From the cell containing the given text, extract its center point as [X, Y] coordinate. 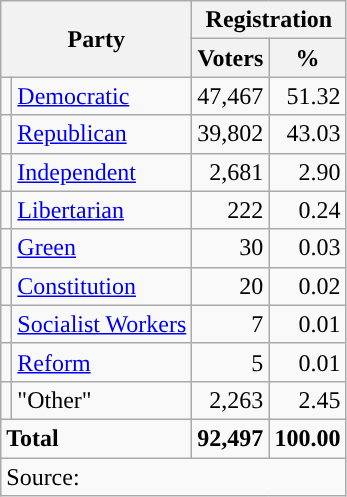
0.24 [308, 210]
30 [230, 248]
Socialist Workers [102, 324]
% [308, 58]
20 [230, 286]
222 [230, 210]
0.02 [308, 286]
Republican [102, 134]
2.90 [308, 172]
51.32 [308, 96]
Green [102, 248]
Reform [102, 362]
0.03 [308, 248]
2.45 [308, 400]
Independent [102, 172]
100.00 [308, 438]
39,802 [230, 134]
47,467 [230, 96]
Democratic [102, 96]
7 [230, 324]
92,497 [230, 438]
Registration [269, 20]
43.03 [308, 134]
Voters [230, 58]
2,681 [230, 172]
Constitution [102, 286]
Source: [174, 477]
Total [96, 438]
Party [96, 39]
"Other" [102, 400]
Libertarian [102, 210]
2,263 [230, 400]
5 [230, 362]
